Extract the (X, Y) coordinate from the center of the cell holding the provided text.  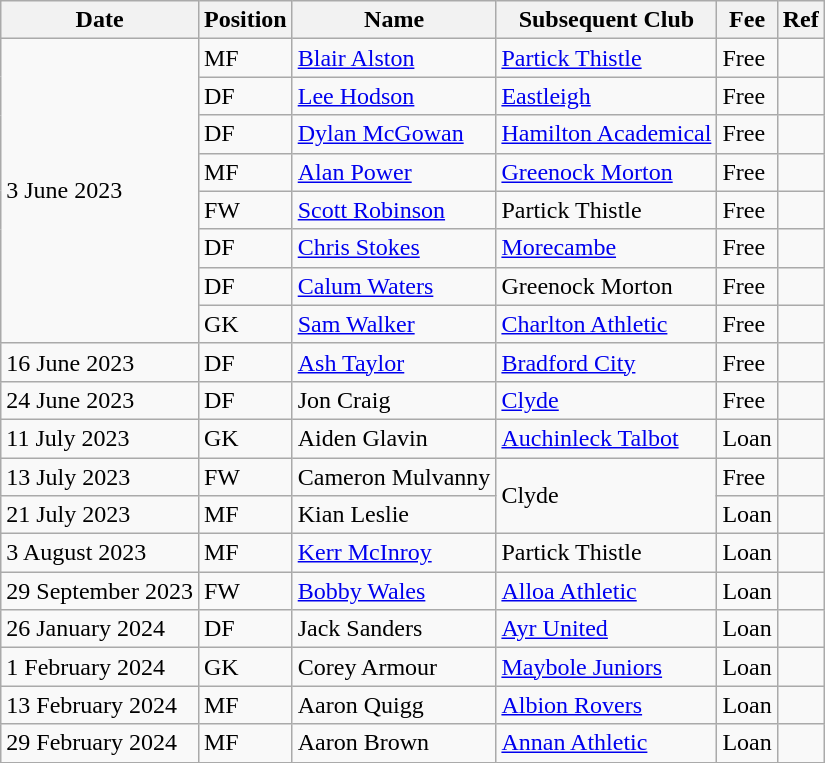
Ash Taylor (394, 362)
Sam Walker (394, 324)
Aaron Quigg (394, 705)
Calum Waters (394, 286)
Alan Power (394, 172)
1 February 2024 (100, 667)
Blair Alston (394, 58)
Alloa Athletic (606, 591)
11 July 2023 (100, 438)
Albion Rovers (606, 705)
Hamilton Academical (606, 134)
24 June 2023 (100, 400)
3 June 2023 (100, 191)
Ref (800, 20)
Cameron Mulvanny (394, 477)
Maybole Juniors (606, 667)
29 February 2024 (100, 743)
26 January 2024 (100, 629)
Scott Robinson (394, 210)
Subsequent Club (606, 20)
Charlton Athletic (606, 324)
3 August 2023 (100, 553)
29 September 2023 (100, 591)
Jon Craig (394, 400)
13 February 2024 (100, 705)
Morecambe (606, 248)
Corey Armour (394, 667)
Kian Leslie (394, 515)
16 June 2023 (100, 362)
Eastleigh (606, 96)
Position (245, 20)
Bobby Wales (394, 591)
Bradford City (606, 362)
21 July 2023 (100, 515)
13 July 2023 (100, 477)
Aaron Brown (394, 743)
Chris Stokes (394, 248)
Dylan McGowan (394, 134)
Aiden Glavin (394, 438)
Ayr United (606, 629)
Jack Sanders (394, 629)
Fee (747, 20)
Lee Hodson (394, 96)
Date (100, 20)
Annan Athletic (606, 743)
Name (394, 20)
Kerr McInroy (394, 553)
Auchinleck Talbot (606, 438)
